Detect which cell encompasses the target text, then output its [x, y] center coordinate. 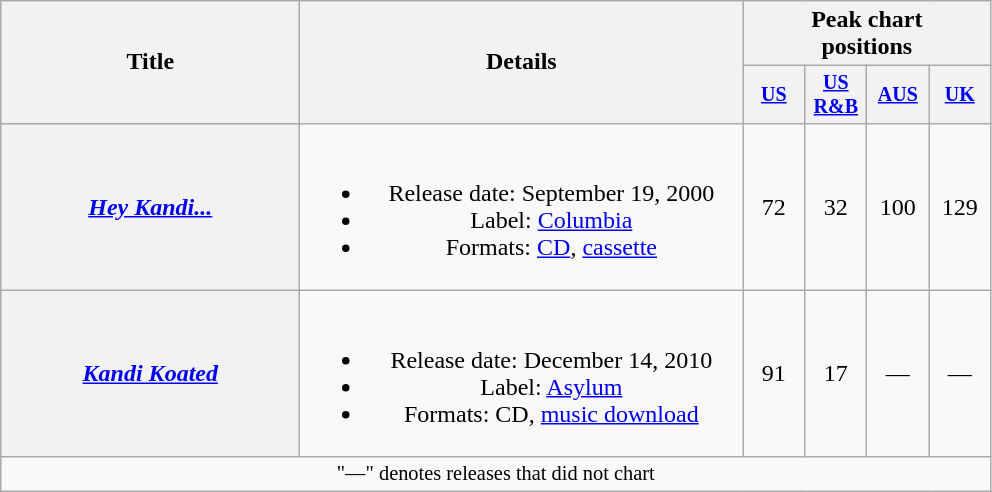
100 [898, 206]
UK [960, 94]
Kandi Koated [150, 374]
Release date: December 14, 2010Label: AsylumFormats: CD, music download [522, 374]
US [774, 94]
129 [960, 206]
91 [774, 374]
Details [522, 62]
"—" denotes releases that did not chart [496, 474]
Title [150, 62]
AUS [898, 94]
17 [836, 374]
Hey Kandi... [150, 206]
72 [774, 206]
32 [836, 206]
USR&B [836, 94]
Release date: September 19, 2000Label: ColumbiaFormats: CD, cassette [522, 206]
Peak chartpositions [867, 34]
